Determine the [x, y] coordinate at the center of the cell enclosing the given text.  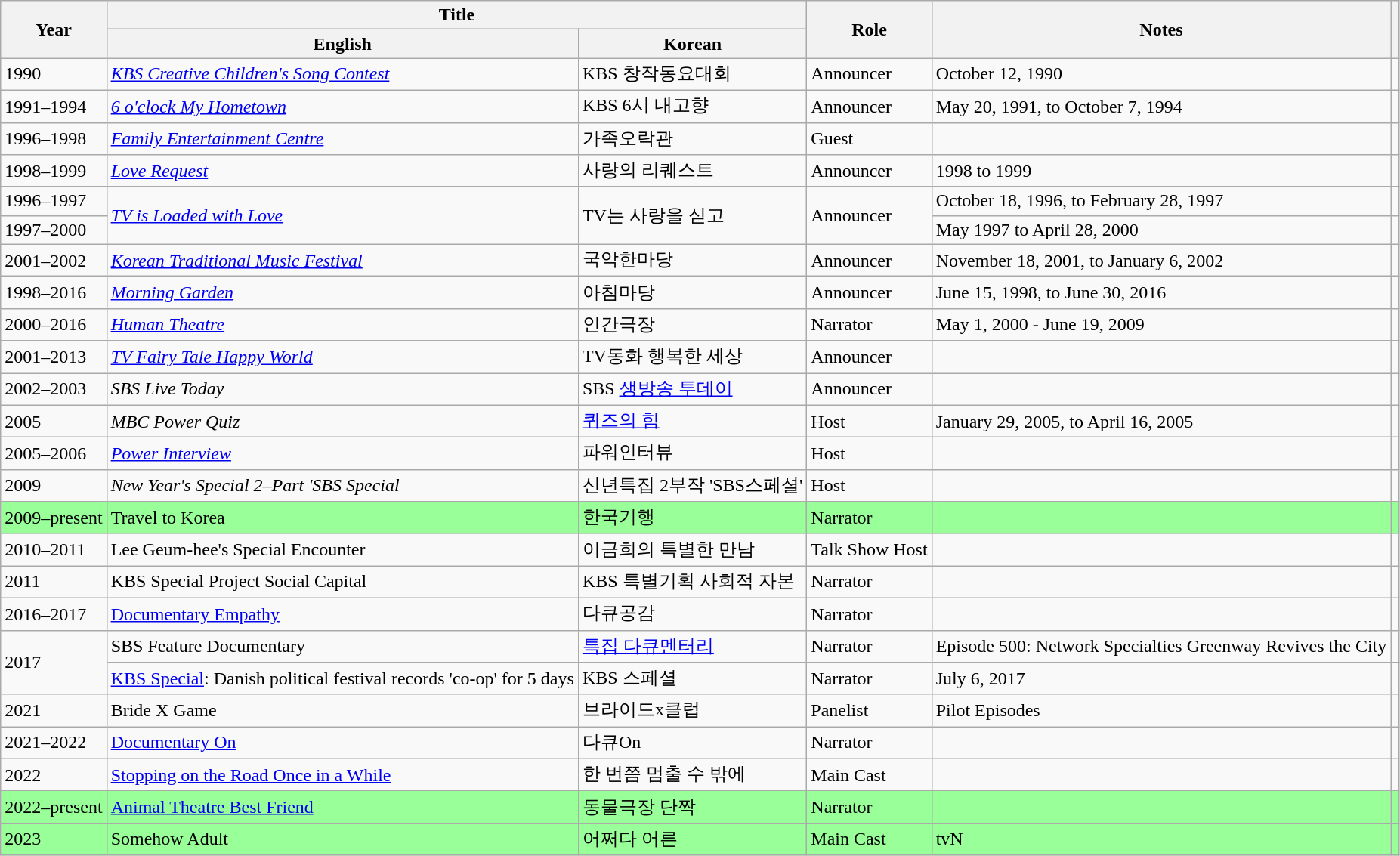
TV동화 행복한 세상 [692, 357]
가족오락관 [692, 139]
May 1, 2000 - June 19, 2009 [1161, 325]
Korean Traditional Music Festival [342, 260]
New Year's Special 2–Part 'SBS Special [342, 485]
신년특집 2부작 'SBS스페셜' [692, 485]
이금희의 특별한 만남 [692, 550]
Power Interview [342, 453]
KBS Special Project Social Capital [342, 582]
SBS 생방송 투데이 [692, 390]
6 o'clock My Hometown [342, 106]
January 29, 2005, to April 16, 2005 [1161, 422]
English [342, 44]
2002–2003 [54, 390]
다큐On [692, 743]
TV is Loaded with Love [342, 215]
2023 [54, 839]
KBS 특별기획 사회적 자본 [692, 582]
1998 to 1999 [1161, 171]
Family Entertainment Centre [342, 139]
사랑의 리퀘스트 [692, 171]
2005 [54, 422]
Notes [1161, 29]
tvN [1161, 839]
Pilot Episodes [1161, 710]
Documentary Empathy [342, 613]
다큐공감 [692, 613]
Talk Show Host [869, 550]
2021 [54, 710]
November 18, 2001, to January 6, 2002 [1161, 260]
2001–2013 [54, 357]
KBS Special: Danish political festival records 'co-op' for 5 days [342, 678]
한국기행 [692, 518]
May 20, 1991, to October 7, 1994 [1161, 106]
Year [54, 29]
브라이드x클럽 [692, 710]
Love Request [342, 171]
Human Theatre [342, 325]
Guest [869, 139]
국악한마당 [692, 260]
2005–2006 [54, 453]
아침마당 [692, 293]
퀴즈의 힘 [692, 422]
May 1997 to April 28, 2000 [1161, 230]
2009 [54, 485]
October 18, 1996, to February 28, 1997 [1161, 201]
2001–2002 [54, 260]
2000–2016 [54, 325]
Morning Garden [342, 293]
2021–2022 [54, 743]
Animal Theatre Best Friend [342, 807]
October 12, 1990 [1161, 74]
MBC Power Quiz [342, 422]
1998–2016 [54, 293]
SBS Live Today [342, 390]
KBS 6시 내고향 [692, 106]
KBS 스페셜 [692, 678]
1998–1999 [54, 171]
2016–2017 [54, 613]
2010–2011 [54, 550]
Episode 500: Network Specialties Greenway Revives the City [1161, 647]
July 6, 2017 [1161, 678]
Somehow Adult [342, 839]
2009–present [54, 518]
Stopping on the Road Once in a While [342, 775]
SBS Feature Documentary [342, 647]
2011 [54, 582]
특집 다큐멘터리 [692, 647]
2022–present [54, 807]
1990 [54, 74]
1997–2000 [54, 230]
TV Fairy Tale Happy World [342, 357]
파워인터뷰 [692, 453]
Documentary On [342, 743]
June 15, 1998, to June 30, 2016 [1161, 293]
TV는 사랑을 싣고 [692, 215]
Bride X Game [342, 710]
Lee Geum-hee's Special Encounter [342, 550]
동물극장 단짝 [692, 807]
Panelist [869, 710]
Role [869, 29]
한 번쯤 멈출 수 밖에 [692, 775]
Travel to Korea [342, 518]
인간극장 [692, 325]
2017 [54, 662]
2022 [54, 775]
1991–1994 [54, 106]
Korean [692, 44]
KBS 창작동요대회 [692, 74]
어쩌다 어른 [692, 839]
Title [456, 15]
1996–1997 [54, 201]
KBS Creative Children's Song Contest [342, 74]
1996–1998 [54, 139]
